From the cell containing the given text, extract its center point as [x, y] coordinate. 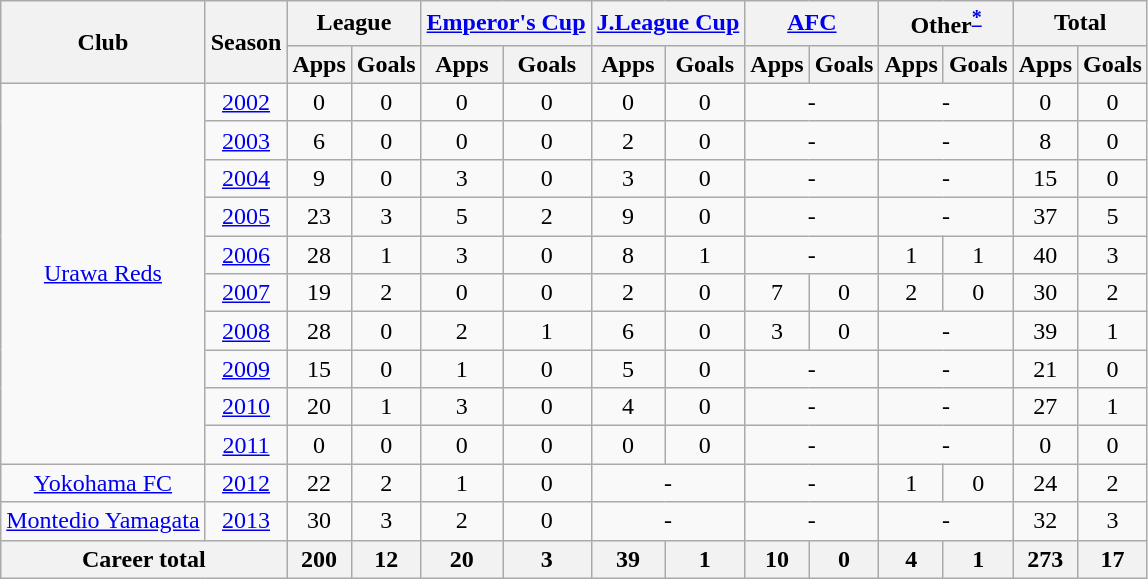
2003 [246, 140]
2008 [246, 331]
23 [319, 217]
37 [1045, 217]
Emperor's Cup [506, 24]
273 [1045, 559]
27 [1045, 407]
2011 [246, 445]
Other* [946, 24]
2006 [246, 255]
10 [777, 559]
200 [319, 559]
J.League Cup [668, 24]
League [354, 24]
Season [246, 42]
2007 [246, 293]
40 [1045, 255]
Total [1080, 24]
2013 [246, 521]
7 [777, 293]
21 [1045, 369]
17 [1113, 559]
2010 [246, 407]
AFC [812, 24]
Yokohama FC [103, 483]
Career total [144, 559]
32 [1045, 521]
2002 [246, 102]
2012 [246, 483]
22 [319, 483]
Urawa Reds [103, 274]
24 [1045, 483]
Montedio Yamagata [103, 521]
2004 [246, 178]
2009 [246, 369]
12 [386, 559]
2005 [246, 217]
Club [103, 42]
19 [319, 293]
